Pinpoint the cell where the given text exists, returning its (x, y) midpoint coordinate. 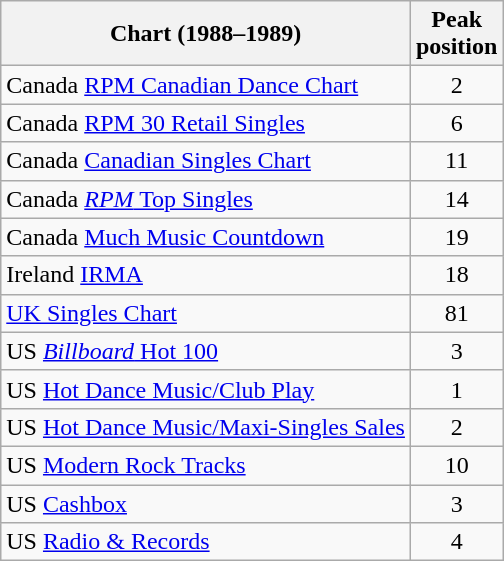
1 (456, 389)
Canada RPM 30 Retail Singles (206, 123)
81 (456, 313)
19 (456, 237)
Peakposition (456, 34)
11 (456, 161)
18 (456, 275)
US Billboard Hot 100 (206, 351)
US Hot Dance Music/Club Play (206, 389)
US Radio & Records (206, 542)
14 (456, 199)
4 (456, 542)
US Modern Rock Tracks (206, 465)
Canada Canadian Singles Chart (206, 161)
US Hot Dance Music/Maxi-Singles Sales (206, 427)
10 (456, 465)
Canada Much Music Countdown (206, 237)
6 (456, 123)
UK Singles Chart (206, 313)
Ireland IRMA (206, 275)
US Cashbox (206, 503)
Canada RPM Canadian Dance Chart (206, 85)
Chart (1988–1989) (206, 34)
Canada RPM Top Singles (206, 199)
